Output the (X, Y) coordinate of the center of the cell containing the given text.  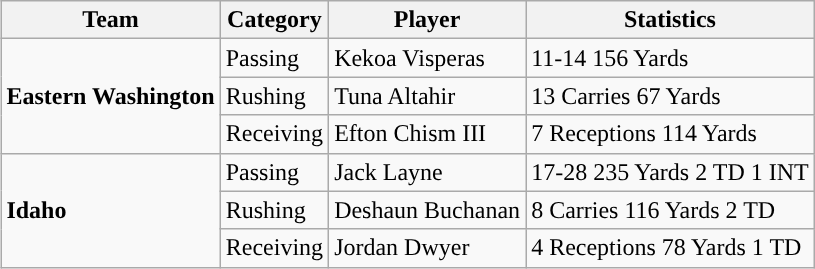
Efton Chism III (428, 134)
Category (274, 20)
Player (428, 20)
Idaho (110, 210)
8 Carries 116 Yards 2 TD (670, 210)
Team (110, 20)
Eastern Washington (110, 96)
Deshaun Buchanan (428, 210)
7 Receptions 114 Yards (670, 134)
13 Carries 67 Yards (670, 96)
4 Receptions 78 Yards 1 TD (670, 248)
Jack Layne (428, 172)
11-14 156 Yards (670, 58)
17-28 235 Yards 2 TD 1 INT (670, 172)
Tuna Altahir (428, 96)
Jordan Dwyer (428, 248)
Kekoa Visperas (428, 58)
Statistics (670, 20)
